Determine the [x, y] coordinate at the center of the cell enclosing the given text.  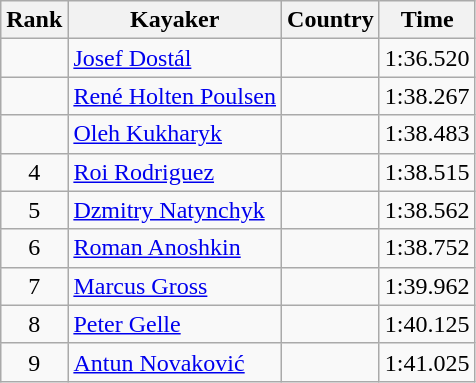
Roman Anoshkin [175, 248]
Rank [34, 20]
7 [34, 286]
1:41.025 [427, 362]
Antun Novaković [175, 362]
Time [427, 20]
1:38.483 [427, 134]
Dzmitry Natynchyk [175, 210]
1:38.752 [427, 248]
1:39.962 [427, 286]
1:36.520 [427, 58]
René Holten Poulsen [175, 96]
1:40.125 [427, 324]
1:38.515 [427, 172]
5 [34, 210]
1:38.562 [427, 210]
8 [34, 324]
Country [331, 20]
Josef Dostál [175, 58]
Marcus Gross [175, 286]
4 [34, 172]
6 [34, 248]
1:38.267 [427, 96]
Oleh Kukharyk [175, 134]
Kayaker [175, 20]
Peter Gelle [175, 324]
Roi Rodriguez [175, 172]
9 [34, 362]
